Output the [X, Y] coordinate of the center of the cell containing the given text.  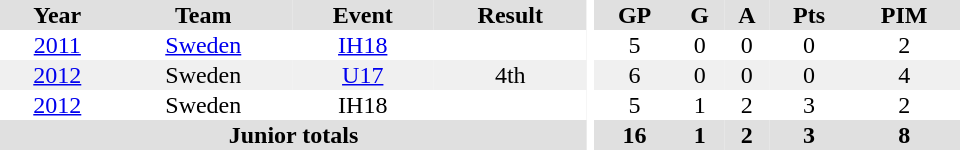
Team [204, 15]
Event [363, 15]
Result [511, 15]
PIM [904, 15]
8 [904, 135]
4th [511, 75]
Pts [810, 15]
6 [635, 75]
A [747, 15]
U17 [363, 75]
16 [635, 135]
4 [904, 75]
G [700, 15]
GP [635, 15]
2011 [58, 45]
Junior totals [294, 135]
Year [58, 15]
